Locate the cell with the specified text and output its [x, y] center coordinate. 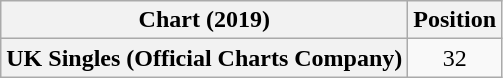
UK Singles (Official Charts Company) [204, 58]
32 [455, 58]
Position [455, 20]
Chart (2019) [204, 20]
